Determine the [x, y] coordinate at the center of the cell enclosing the given text.  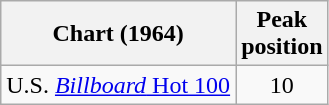
Peakposition [282, 34]
U.S. Billboard Hot 100 [118, 85]
Chart (1964) [118, 34]
10 [282, 85]
